Provide the (x, y) coordinate of the cell's center where the given text is located.  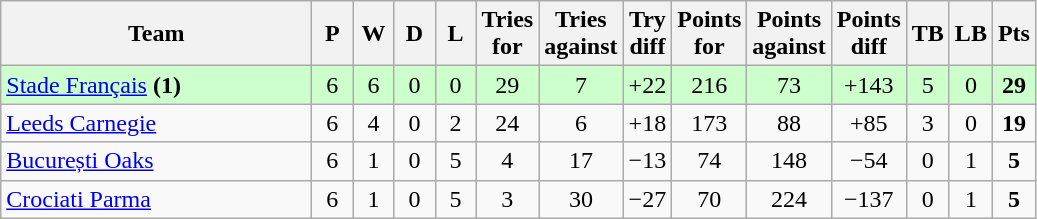
Pts (1014, 34)
L (456, 34)
Points diff (868, 34)
TB (928, 34)
+85 (868, 123)
Crociati Parma (156, 199)
+18 (648, 123)
Points against (789, 34)
74 (710, 161)
24 (508, 123)
−54 (868, 161)
−13 (648, 161)
LB (970, 34)
19 (1014, 123)
70 (710, 199)
73 (789, 85)
+143 (868, 85)
+22 (648, 85)
W (374, 34)
7 (581, 85)
Tries against (581, 34)
Team (156, 34)
Points for (710, 34)
P (332, 34)
17 (581, 161)
88 (789, 123)
Stade Français (1) (156, 85)
−137 (868, 199)
−27 (648, 199)
173 (710, 123)
Try diff (648, 34)
148 (789, 161)
224 (789, 199)
București Oaks (156, 161)
2 (456, 123)
D (414, 34)
Tries for (508, 34)
Leeds Carnegie (156, 123)
30 (581, 199)
216 (710, 85)
